Return (x, y) of the center of cell containing provided text 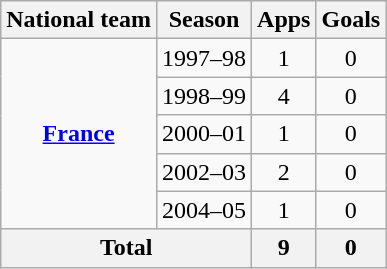
4 (284, 96)
Goals (351, 20)
1997–98 (204, 58)
Apps (284, 20)
National team (79, 20)
2 (284, 172)
Season (204, 20)
1998–99 (204, 96)
2002–03 (204, 172)
2004–05 (204, 210)
9 (284, 248)
France (79, 134)
2000–01 (204, 134)
Total (126, 248)
